Search for the cell housing the specified text and yield its (X, Y) center coordinate. 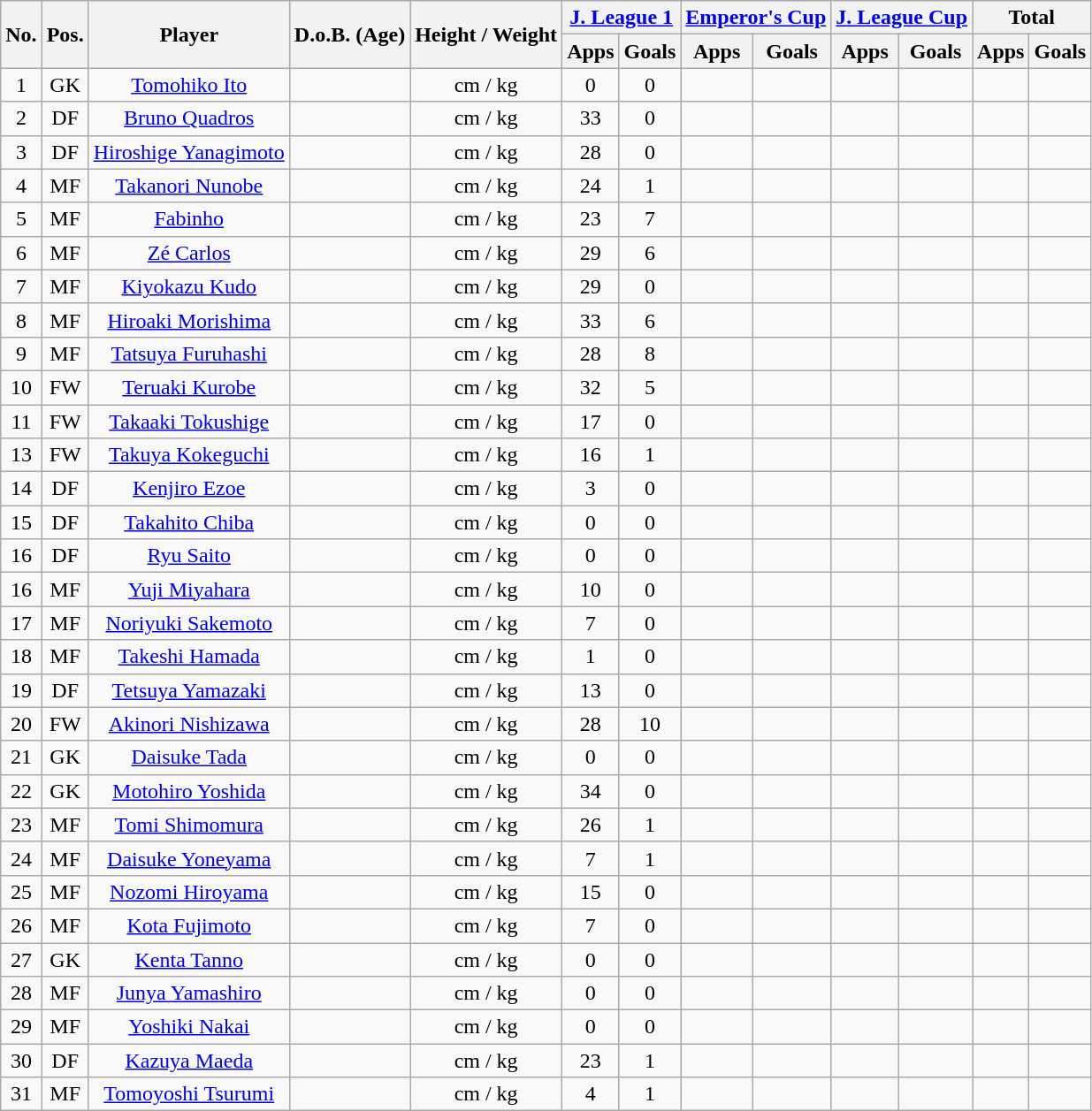
11 (21, 422)
Noriyuki Sakemoto (189, 623)
31 (21, 1094)
30 (21, 1061)
Ryu Saito (189, 556)
14 (21, 489)
Pos. (65, 34)
9 (21, 354)
Tetsuya Yamazaki (189, 690)
21 (21, 757)
Daisuke Tada (189, 757)
Kiyokazu Kudo (189, 286)
D.o.B. (Age) (349, 34)
Junya Yamashiro (189, 993)
No. (21, 34)
25 (21, 892)
Kenta Tanno (189, 959)
J. League 1 (622, 18)
Takaaki Tokushige (189, 422)
Kota Fujimoto (189, 925)
19 (21, 690)
Fabinho (189, 219)
Nozomi Hiroyama (189, 892)
Yuji Miyahara (189, 590)
27 (21, 959)
Height / Weight (486, 34)
Motohiro Yoshida (189, 791)
Tatsuya Furuhashi (189, 354)
Takuya Kokeguchi (189, 455)
Bruno Quadros (189, 118)
Yoshiki Nakai (189, 1027)
Tomohiko Ito (189, 85)
Hiroshige Yanagimoto (189, 152)
18 (21, 657)
20 (21, 724)
Takeshi Hamada (189, 657)
Kenjiro Ezoe (189, 489)
22 (21, 791)
Zé Carlos (189, 253)
Player (189, 34)
Emperor's Cup (756, 18)
Takahito Chiba (189, 522)
Daisuke Yoneyama (189, 858)
Akinori Nishizawa (189, 724)
Total (1032, 18)
Kazuya Maeda (189, 1061)
Hiroaki Morishima (189, 320)
J. League Cup (902, 18)
32 (591, 387)
Takanori Nunobe (189, 186)
2 (21, 118)
Teruaki Kurobe (189, 387)
Tomoyoshi Tsurumi (189, 1094)
Tomi Shimomura (189, 825)
34 (591, 791)
